Search for the cell housing the specified text and yield its (X, Y) center coordinate. 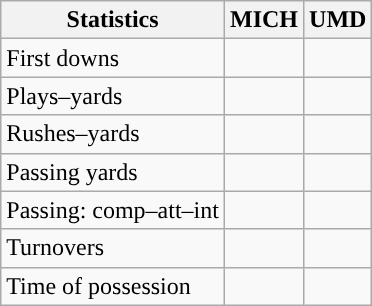
Plays–yards (113, 96)
Passing: comp–att–int (113, 210)
Turnovers (113, 248)
Time of possession (113, 286)
First downs (113, 58)
Rushes–yards (113, 134)
Statistics (113, 20)
MICH (264, 20)
Passing yards (113, 172)
UMD (338, 20)
